For the text-containing cell, return its midpoint in [x, y] coordinate format. 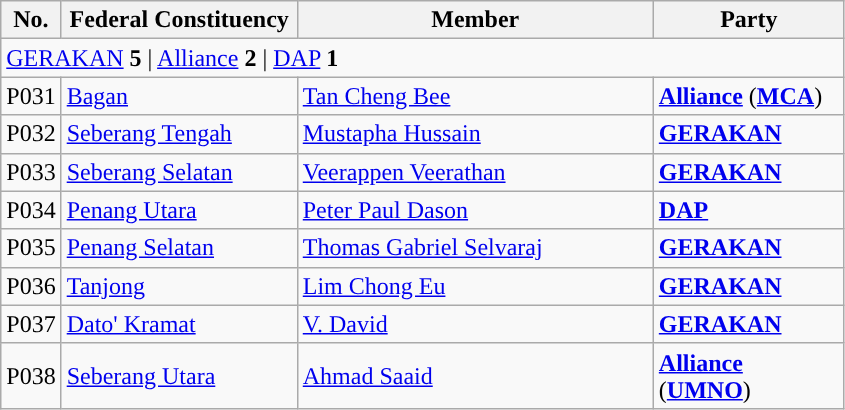
V. David [475, 324]
P032 [31, 134]
Seberang Selatan [179, 172]
P038 [31, 376]
Ahmad Saaid [475, 376]
Penang Utara [179, 210]
P035 [31, 248]
Veerappen Veerathan [475, 172]
Peter Paul Dason [475, 210]
Federal Constituency [179, 20]
Lim Chong Eu [475, 286]
P033 [31, 172]
Tan Cheng Bee [475, 96]
DAP [748, 210]
P037 [31, 324]
GERAKAN 5 | Alliance 2 | DAP 1 [423, 58]
Tanjong [179, 286]
Mustapha Hussain [475, 134]
Party [748, 20]
Bagan [179, 96]
P036 [31, 286]
Thomas Gabriel Selvaraj [475, 248]
P034 [31, 210]
Member [475, 20]
Alliance (UMNO) [748, 376]
Alliance (MCA) [748, 96]
Dato' Kramat [179, 324]
P031 [31, 96]
Seberang Utara [179, 376]
Seberang Tengah [179, 134]
No. [31, 20]
Penang Selatan [179, 248]
